Identify which cell holds the provided text, then report its [X, Y] central coordinate. 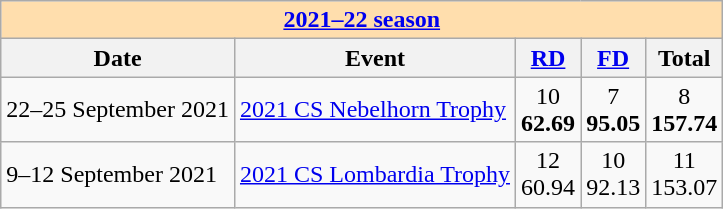
11 153.07 [684, 174]
7 95.05 [614, 110]
10 92.13 [614, 174]
FD [614, 58]
10 62.69 [548, 110]
22–25 September 2021 [118, 110]
RD [548, 58]
Date [118, 58]
9–12 September 2021 [118, 174]
2021–22 season [362, 20]
2021 CS Nebelhorn Trophy [374, 110]
Event [374, 58]
12 60.94 [548, 174]
Total [684, 58]
2021 CS Lombardia Trophy [374, 174]
8 157.74 [684, 110]
